Return the (x, y) coordinate for the center point of the cell that contains the specified text.  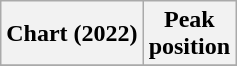
Chart (2022) (72, 34)
Peakposition (189, 34)
